Detect which cell encompasses the target text, then output its [X, Y] center coordinate. 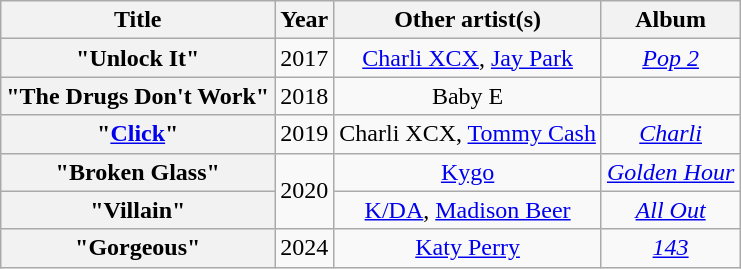
2017 [304, 58]
Golden Hour [670, 172]
Title [138, 20]
All Out [670, 210]
"Villain" [138, 210]
"Broken Glass" [138, 172]
Baby E [468, 96]
"Unlock It" [138, 58]
2019 [304, 134]
143 [670, 248]
2020 [304, 191]
Charli XCX, Jay Park [468, 58]
2024 [304, 248]
Year [304, 20]
Kygo [468, 172]
Katy Perry [468, 248]
Charli XCX, Tommy Cash [468, 134]
Pop 2 [670, 58]
Other artist(s) [468, 20]
K/DA, Madison Beer [468, 210]
"Click" [138, 134]
Charli [670, 134]
2018 [304, 96]
Album [670, 20]
"Gorgeous" [138, 248]
"The Drugs Don't Work" [138, 96]
